Locate the cell with the specified text and output its (X, Y) center coordinate. 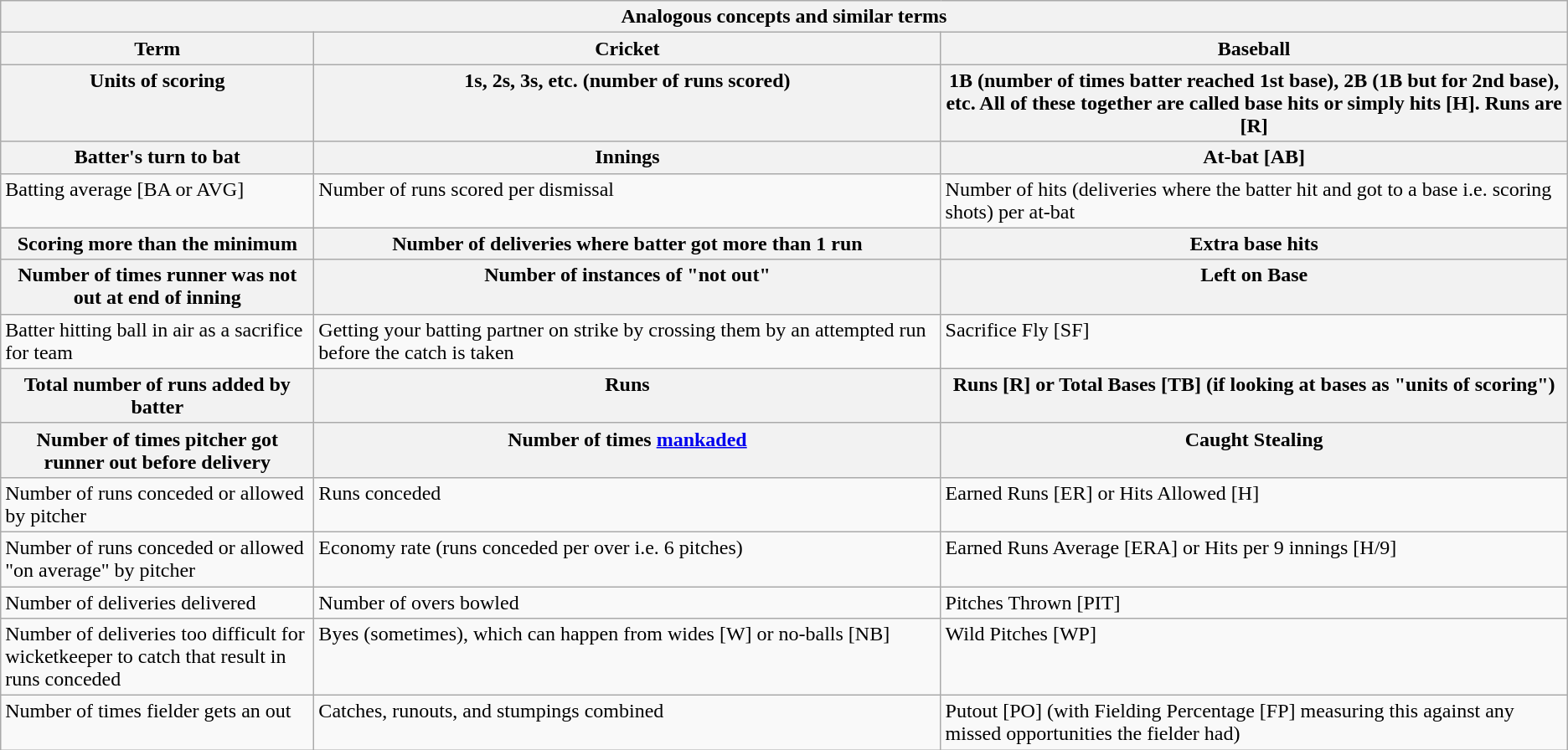
Number of runs scored per dismissal (627, 201)
Analogous concepts and similar terms (784, 17)
Putout [PO] (with Fielding Percentage [FP] measuring this against any missed opportunities the fielder had) (1254, 723)
Earned Runs [ER] or Hits Allowed [H] (1254, 504)
Sacrifice Fly [SF] (1254, 342)
Number of deliveries too difficult for wicketkeeper to catch that result in runs conceded (157, 657)
Earned Runs Average [ERA] or Hits per 9 innings [H/9] (1254, 559)
Number of deliveries where batter got more than 1 run (627, 244)
Runs conceded (627, 504)
Number of times fielder gets an out (157, 723)
Getting your batting partner on strike by crossing them by an attempted run before the catch is taken (627, 342)
Total number of runs added by batter (157, 395)
Baseball (1254, 49)
Catches, runouts, and stumpings combined (627, 723)
Number of runs conceded or allowed by pitcher (157, 504)
Extra base hits (1254, 244)
Units of scoring (157, 103)
Runs [R] or Total Bases [TB] (if looking at bases as "units of scoring") (1254, 395)
Number of deliveries delivered (157, 602)
Number of times runner was not out at end of inning (157, 286)
Number of instances of "not out" (627, 286)
Term (157, 49)
Innings (627, 157)
Number of overs bowled (627, 602)
Batter hitting ball in air as a sacrifice for team (157, 342)
Batting average [BA or AVG] (157, 201)
Number of times mankaded (627, 450)
Economy rate (runs conceded per over i.e. 6 pitches) (627, 559)
Number of hits (deliveries where the batter hit and got to a base i.e. scoring shots) per at-bat (1254, 201)
Pitches Thrown [PIT] (1254, 602)
Scoring more than the minimum (157, 244)
1s, 2s, 3s, etc. (number of runs scored) (627, 103)
Left on Base (1254, 286)
Batter's turn to bat (157, 157)
Number of times pitcher got runner out before delivery (157, 450)
At-bat [AB] (1254, 157)
Caught Stealing (1254, 450)
Wild Pitches [WP] (1254, 657)
Cricket (627, 49)
Number of runs conceded or allowed "on average" by pitcher (157, 559)
Byes (sometimes), which can happen from wides [W] or no-balls [NB] (627, 657)
Runs (627, 395)
